Search for the cell housing the specified text and yield its (x, y) center coordinate. 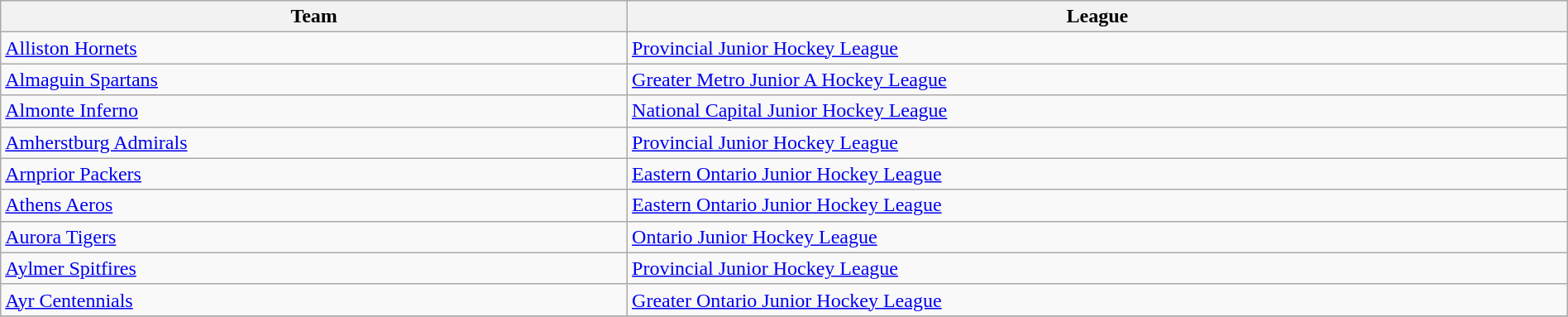
Athens Aeros (314, 205)
Arnprior Packers (314, 174)
National Capital Junior Hockey League (1098, 111)
Ayr Centennials (314, 300)
Almaguin Spartans (314, 79)
Aylmer Spitfires (314, 268)
Amherstburg Admirals (314, 142)
Greater Ontario Junior Hockey League (1098, 300)
Team (314, 17)
Almonte Inferno (314, 111)
Aurora Tigers (314, 237)
Greater Metro Junior A Hockey League (1098, 79)
Ontario Junior Hockey League (1098, 237)
Alliston Hornets (314, 48)
League (1098, 17)
